From the cell containing the given text, extract its center point as [X, Y] coordinate. 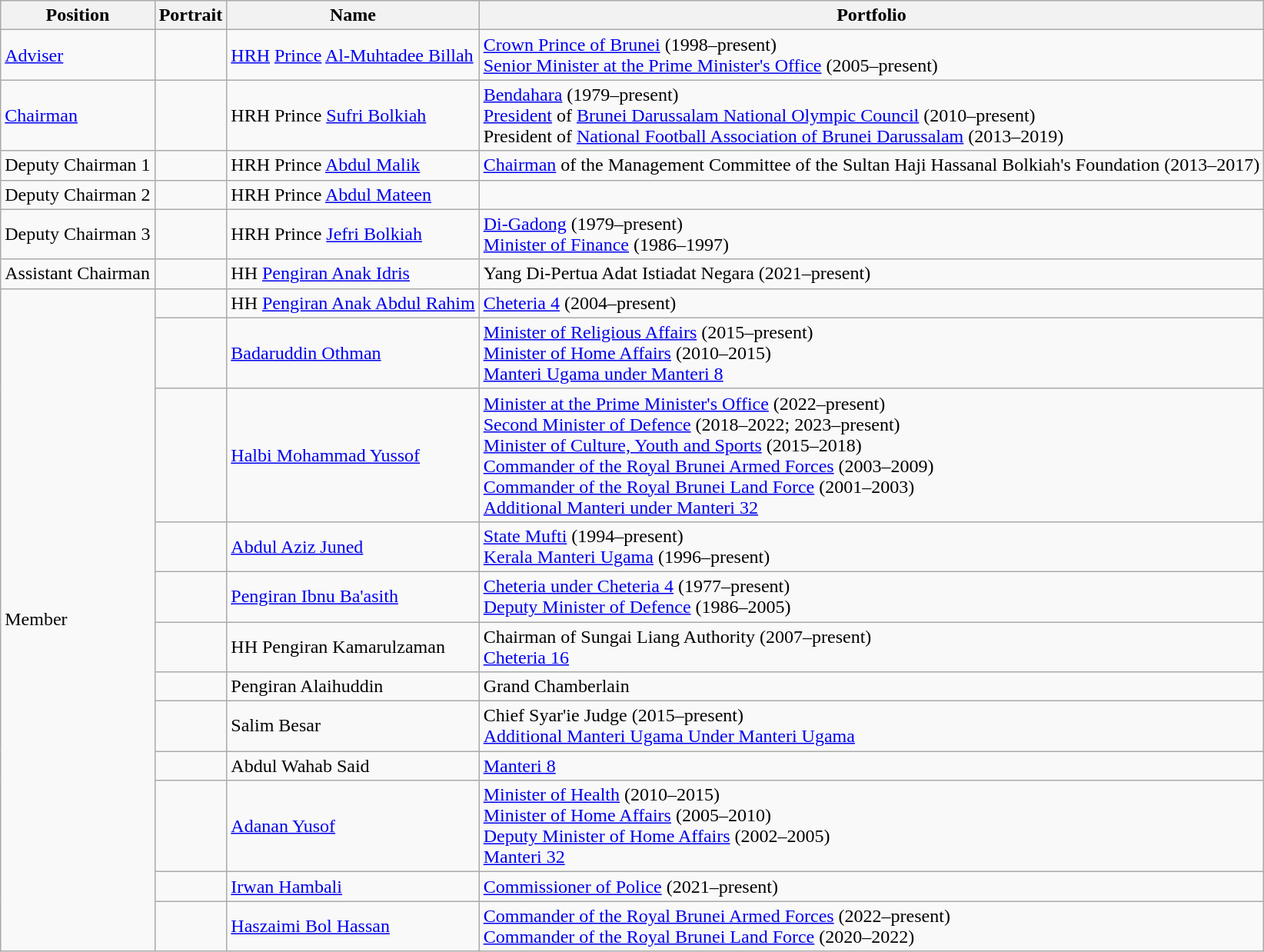
HRH Prince Sufri Bolkiah [353, 115]
Minister of Health (2010–2015)Minister of Home Affairs (2005–2010)Deputy Minister of Home Affairs (2002–2005)Manteri 32 [872, 826]
Badaruddin Othman [353, 353]
Salim Besar [353, 726]
HH Pengiran Anak Idris [353, 274]
Member [78, 620]
Deputy Chairman 3 [78, 234]
HH Pengiran Anak Abdul Rahim [353, 303]
Haszaimi Bol Hassan [353, 926]
Manteri 8 [872, 766]
HH Pengiran Kamarulzaman [353, 646]
Commander of the Royal Brunei Armed Forces (2022–present)Commander of the Royal Brunei Land Force (2020–2022) [872, 926]
HRH Prince Abdul Malik [353, 165]
HRH Prince Jefri Bolkiah [353, 234]
Di-Gadong (1979–present)Minister of Finance (1986–1997) [872, 234]
State Mufti (1994–present)Kerala Manteri Ugama (1996–present) [872, 546]
Pengiran Ibnu Ba'asith [353, 597]
HRH Prince Abdul Mateen [353, 195]
Grand Chamberlain [872, 687]
Abdul Aziz Juned [353, 546]
Crown Prince of Brunei (1998–present)Senior Minister at the Prime Minister's Office (2005–present) [872, 55]
Portfolio [872, 15]
Chairman of the Management Committee of the Sultan Haji Hassanal Bolkiah's Foundation (2013–2017) [872, 165]
Halbi Mohammad Yussof [353, 455]
Adanan Yusof [353, 826]
Portrait [191, 15]
Chief Syar'ie Judge (2015–present)Additional Manteri Ugama Under Manteri Ugama [872, 726]
Chairman [78, 115]
Name [353, 15]
Cheteria 4 (2004–present) [872, 303]
Deputy Chairman 2 [78, 195]
Position [78, 15]
Commissioner of Police (2021–present) [872, 887]
Chairman of Sungai Liang Authority (2007–present)Cheteria 16 [872, 646]
Minister of Religious Affairs (2015–present)Minister of Home Affairs (2010–2015)Manteri Ugama under Manteri 8 [872, 353]
Assistant Chairman [78, 274]
Pengiran Alaihuddin [353, 687]
Deputy Chairman 1 [78, 165]
Irwan Hambali [353, 887]
HRH Prince Al-Muhtadee Billah [353, 55]
Yang Di-Pertua Adat Istiadat Negara (2021–present) [872, 274]
Cheteria under Cheteria 4 (1977–present)Deputy Minister of Defence (1986–2005) [872, 597]
Adviser [78, 55]
Abdul Wahab Said [353, 766]
